Output the [x, y] coordinate of the center of the cell containing the given text.  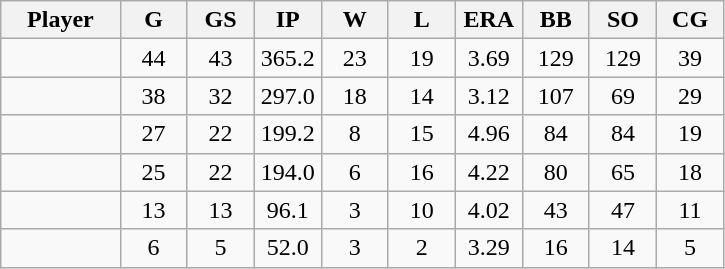
3.12 [488, 96]
297.0 [288, 96]
39 [690, 58]
47 [622, 210]
69 [622, 96]
10 [422, 210]
23 [354, 58]
52.0 [288, 248]
3.29 [488, 248]
CG [690, 20]
IP [288, 20]
W [354, 20]
4.22 [488, 172]
L [422, 20]
Player [60, 20]
4.02 [488, 210]
29 [690, 96]
80 [556, 172]
107 [556, 96]
BB [556, 20]
11 [690, 210]
25 [154, 172]
15 [422, 134]
96.1 [288, 210]
GS [220, 20]
199.2 [288, 134]
8 [354, 134]
3.69 [488, 58]
194.0 [288, 172]
4.96 [488, 134]
365.2 [288, 58]
G [154, 20]
ERA [488, 20]
SO [622, 20]
32 [220, 96]
2 [422, 248]
44 [154, 58]
27 [154, 134]
65 [622, 172]
38 [154, 96]
